Return the (x, y) coordinate for the center point of the cell that contains the specified text.  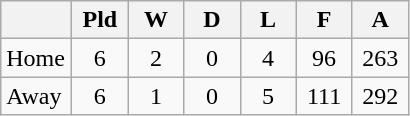
W (156, 20)
F (324, 20)
5 (268, 96)
1 (156, 96)
263 (380, 58)
Pld (100, 20)
D (212, 20)
A (380, 20)
Away (36, 96)
292 (380, 96)
96 (324, 58)
Home (36, 58)
111 (324, 96)
L (268, 20)
4 (268, 58)
2 (156, 58)
